Provide the (X, Y) coordinate of the cell's center where the given text is located.  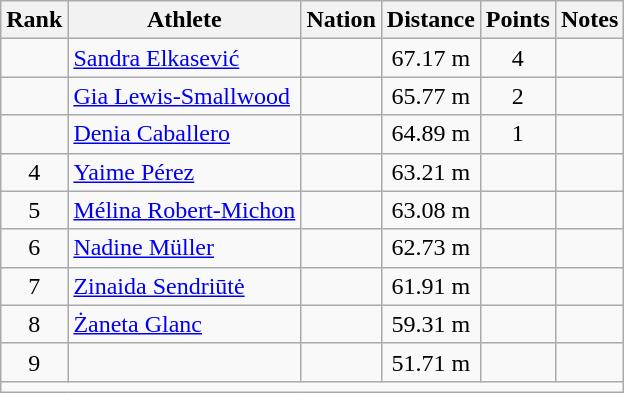
6 (34, 248)
2 (518, 96)
Gia Lewis-Smallwood (184, 96)
Athlete (184, 20)
1 (518, 134)
62.73 m (430, 248)
59.31 m (430, 324)
7 (34, 286)
Yaime Pérez (184, 172)
Mélina Robert-Michon (184, 210)
Points (518, 20)
Distance (430, 20)
Żaneta Glanc (184, 324)
61.91 m (430, 286)
64.89 m (430, 134)
Rank (34, 20)
67.17 m (430, 58)
Nadine Müller (184, 248)
63.21 m (430, 172)
8 (34, 324)
5 (34, 210)
51.71 m (430, 362)
Denia Caballero (184, 134)
Nation (341, 20)
Notes (589, 20)
Zinaida Sendriūtė (184, 286)
63.08 m (430, 210)
65.77 m (430, 96)
Sandra Elkasević (184, 58)
9 (34, 362)
